Find where the given text appears and provide that cell's center as (x, y) coordinate. 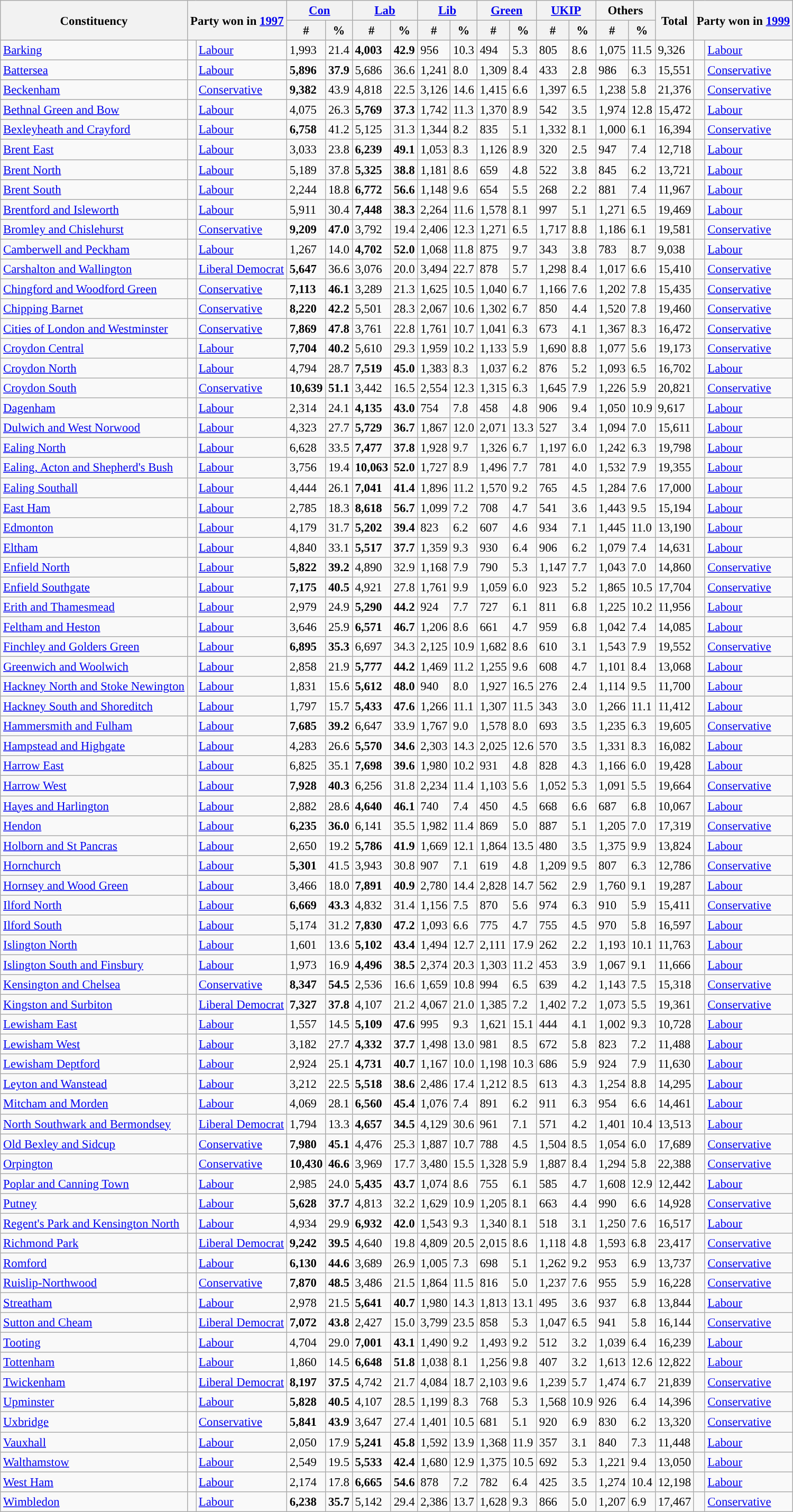
1,040 (493, 289)
1,831 (306, 686)
433 (552, 70)
6,256 (371, 786)
35.7 (339, 1501)
1,370 (493, 110)
3.4 (582, 428)
2,264 (434, 209)
Beckenham (94, 90)
31.8 (404, 786)
910 (612, 905)
18.0 (339, 885)
5,729 (371, 428)
Chipping Barnet (94, 309)
5,769 (371, 110)
869 (493, 826)
20,821 (675, 388)
37.3 (404, 110)
970 (612, 925)
887 (552, 826)
29.4 (404, 1501)
1,148 (434, 189)
14,860 (675, 567)
Vauxhall (94, 1442)
11.3 (464, 110)
Croydon North (94, 369)
4.0 (582, 468)
5,517 (371, 547)
3,756 (306, 468)
1,221 (612, 1462)
Romford (94, 1263)
Tottenham (94, 1362)
UKIP (566, 11)
5,325 (371, 170)
46.7 (404, 627)
31.2 (339, 925)
19,361 (675, 1005)
Orpington (94, 1163)
2,303 (434, 746)
807 (612, 865)
1,133 (493, 349)
Brentford and Isleworth (94, 209)
5,202 (371, 527)
1,103 (493, 786)
672 (552, 1044)
19,460 (675, 309)
6,560 (371, 1104)
5,301 (306, 865)
453 (552, 965)
19,605 (675, 726)
26.3 (339, 110)
997 (552, 209)
24.0 (339, 1184)
1,326 (493, 448)
6,648 (371, 1362)
36.7 (404, 428)
17,319 (675, 826)
15.5 (464, 1163)
1,075 (612, 50)
1,592 (434, 1442)
480 (552, 846)
12.0 (464, 428)
816 (493, 1283)
Harrow West (94, 786)
1,682 (493, 647)
21.4 (339, 50)
7,113 (306, 289)
262 (552, 945)
542 (552, 110)
16,597 (675, 925)
11,630 (675, 1064)
10.8 (464, 985)
Hornchurch (94, 865)
19,552 (675, 647)
22,388 (675, 1163)
North Southwark and Bermondsey (94, 1124)
1,094 (612, 428)
7,327 (306, 1005)
35.1 (339, 766)
54.6 (404, 1482)
28.6 (339, 806)
11,488 (675, 1044)
30.8 (404, 865)
1,402 (552, 1005)
3.9 (582, 965)
768 (493, 1402)
19,664 (675, 786)
619 (493, 865)
Old Bexley and Sidcup (94, 1144)
16,228 (675, 1283)
875 (493, 249)
1,443 (612, 508)
West Ham (94, 1482)
37.9 (339, 70)
673 (552, 328)
Richmond Park (94, 1243)
1,294 (612, 1163)
Tooting (94, 1343)
6,628 (306, 448)
1,197 (552, 448)
681 (493, 1422)
33.1 (339, 547)
Hackney North and Stoke Newington (94, 686)
7,041 (371, 488)
1,002 (612, 1024)
21.0 (464, 1005)
2,650 (306, 846)
1,867 (434, 428)
9,038 (675, 249)
2,785 (306, 508)
15,611 (675, 428)
3,289 (371, 289)
4,075 (306, 110)
Hornsey and Wood Green (94, 885)
1,262 (552, 1263)
20.3 (464, 965)
1,076 (434, 1104)
3,033 (306, 150)
811 (552, 607)
14,396 (675, 1402)
1,037 (493, 369)
4,921 (371, 587)
15,551 (675, 70)
959 (552, 627)
1,532 (612, 468)
1,156 (434, 905)
40.3 (339, 786)
12,718 (675, 150)
4,179 (306, 527)
407 (552, 1362)
19,581 (675, 229)
1,114 (612, 686)
2.4 (582, 686)
Ilford South (94, 925)
4,003 (371, 50)
Hayes and Harlington (94, 806)
44.6 (339, 1263)
522 (552, 170)
Lewisham West (94, 1044)
1,331 (612, 746)
692 (552, 1462)
43.4 (404, 945)
1,050 (612, 408)
13,824 (675, 846)
607 (493, 527)
7,477 (371, 448)
1,241 (434, 70)
1,344 (434, 130)
11.9 (523, 1442)
25.3 (404, 1144)
6,697 (371, 647)
13,320 (675, 1422)
994 (493, 985)
30.6 (464, 1124)
20.0 (404, 269)
8,618 (371, 508)
495 (552, 1303)
11.6 (464, 209)
775 (493, 925)
38.3 (404, 209)
25.1 (339, 1064)
13,737 (675, 1263)
2,103 (493, 1382)
38.8 (404, 170)
1,067 (612, 965)
Hammersmith and Fulham (94, 726)
1,593 (612, 1243)
21,839 (675, 1382)
907 (434, 865)
2.5 (582, 150)
850 (552, 309)
Green (506, 11)
10.0 (464, 1064)
1,570 (493, 488)
6,130 (306, 1263)
891 (493, 1104)
4,283 (306, 746)
16.9 (339, 965)
17.8 (339, 1482)
4.6 (523, 527)
21.9 (339, 667)
5,686 (371, 70)
Bethnal Green and Bow (94, 110)
1,794 (306, 1124)
4,818 (371, 90)
541 (552, 508)
Upminster (94, 1402)
15.0 (404, 1323)
1,993 (306, 50)
5,610 (371, 349)
1,073 (612, 1005)
34.3 (404, 647)
2,985 (306, 1184)
5,647 (306, 269)
3,466 (306, 885)
781 (552, 468)
1,717 (552, 229)
570 (552, 746)
5,822 (306, 567)
5,570 (371, 746)
19,173 (675, 349)
1,307 (493, 707)
3,689 (371, 1263)
3,182 (306, 1044)
450 (493, 806)
947 (612, 150)
28.7 (339, 369)
4,890 (371, 567)
5,786 (371, 846)
5,911 (306, 209)
14,461 (675, 1104)
1,059 (493, 587)
1,767 (434, 726)
613 (552, 1084)
1,255 (493, 667)
Enfield Southgate (94, 587)
Hendon (94, 826)
4,444 (306, 488)
3.0 (582, 707)
805 (552, 50)
10,430 (306, 1163)
2,374 (434, 965)
16,394 (675, 130)
4,067 (434, 1005)
527 (552, 428)
16,702 (675, 369)
Party won in 1997 (237, 20)
42.0 (404, 1223)
19,428 (675, 766)
518 (552, 1223)
6,665 (371, 1482)
9,242 (306, 1243)
54.5 (339, 985)
Lewisham Deptford (94, 1064)
1,099 (434, 508)
1,690 (552, 349)
10.1 (642, 945)
Poplar and Canning Town (94, 1184)
15,194 (675, 508)
1,645 (552, 388)
4,323 (306, 428)
10,728 (675, 1024)
4,332 (371, 1044)
5,433 (371, 707)
5,125 (371, 130)
15.1 (523, 1024)
1,445 (612, 527)
4,476 (371, 1144)
43.8 (339, 1323)
1,038 (434, 1362)
1,982 (434, 826)
4,135 (371, 408)
276 (552, 686)
Hackney South and Shoreditch (94, 707)
727 (493, 607)
659 (493, 170)
10,063 (371, 468)
1,496 (493, 468)
5,501 (371, 309)
48.0 (404, 686)
Eltham (94, 547)
5,777 (371, 667)
13.5 (523, 846)
6,772 (371, 189)
7,891 (371, 885)
18.8 (339, 189)
46.6 (339, 1163)
22.7 (464, 269)
21,376 (675, 90)
953 (612, 1263)
840 (612, 1442)
17,704 (675, 587)
Enfield North (94, 567)
23,417 (675, 1243)
1,315 (493, 388)
38.5 (404, 965)
27.8 (404, 587)
986 (612, 70)
1,498 (434, 1044)
15,318 (675, 985)
2,174 (306, 1482)
33.9 (404, 726)
37.5 (339, 1382)
2,828 (493, 885)
32.9 (404, 567)
7,869 (306, 328)
1,332 (552, 130)
28.3 (404, 309)
7,685 (306, 726)
585 (552, 1184)
Ilford North (94, 905)
11,967 (675, 189)
1,621 (493, 1024)
45.4 (404, 1104)
7,704 (306, 349)
14,085 (675, 627)
1,039 (612, 1343)
1,206 (434, 627)
937 (612, 1303)
2,882 (306, 806)
Kensington and Chelsea (94, 985)
931 (493, 766)
320 (552, 150)
11,666 (675, 965)
5,841 (306, 1422)
5,174 (306, 925)
8,220 (306, 309)
1,237 (552, 1283)
10,067 (675, 806)
1,973 (306, 965)
4,069 (306, 1104)
4,840 (306, 547)
1,284 (612, 488)
1,235 (612, 726)
995 (434, 1024)
Battersea (94, 70)
5,518 (371, 1084)
Cities of London and Westminster (94, 328)
866 (552, 1501)
41.9 (404, 846)
7,698 (371, 766)
11.0 (642, 527)
9,617 (675, 408)
6,571 (371, 627)
1,613 (612, 1362)
19.2 (339, 846)
34.6 (404, 746)
2,314 (306, 408)
Dagenham (94, 408)
19,287 (675, 885)
1,629 (434, 1204)
45.1 (339, 1144)
14.6 (464, 90)
2,406 (434, 229)
1,298 (552, 269)
Twickenham (94, 1382)
17.7 (404, 1163)
4,702 (371, 249)
31.7 (339, 527)
754 (434, 408)
981 (493, 1044)
30.4 (339, 209)
7,928 (306, 786)
920 (552, 1422)
765 (552, 488)
3,486 (371, 1283)
7,980 (306, 1144)
10,639 (306, 388)
876 (552, 369)
708 (493, 508)
12,442 (675, 1184)
961 (493, 1124)
23.5 (464, 1323)
11,448 (675, 1442)
Croydon South (94, 388)
Mitcham and Morden (94, 1104)
5,533 (371, 1462)
25.9 (339, 627)
9,209 (306, 229)
1,054 (612, 1144)
26.1 (339, 488)
33.5 (339, 448)
4,704 (306, 1343)
1,267 (306, 249)
40.9 (404, 885)
788 (493, 1144)
1,168 (434, 567)
5,102 (371, 945)
3,647 (371, 1422)
2,924 (306, 1064)
1,860 (306, 1362)
Carshalton and Wallington (94, 269)
9.8 (523, 1362)
40.2 (339, 349)
1,193 (612, 945)
926 (612, 1402)
12,786 (675, 865)
42.9 (404, 50)
16,144 (675, 1323)
828 (552, 766)
1,493 (493, 1343)
Ealing Southall (94, 488)
9,382 (306, 90)
1,118 (552, 1243)
11,956 (675, 607)
663 (552, 1204)
48.5 (339, 1283)
17.4 (464, 1084)
955 (612, 1283)
47.8 (339, 328)
1,250 (612, 1223)
Croydon Central (94, 349)
8.7 (642, 249)
43.0 (404, 408)
1,608 (612, 1184)
47.0 (339, 229)
43.3 (339, 905)
Ruislip-Northwood (94, 1283)
5,896 (306, 70)
47.2 (404, 925)
13,190 (675, 527)
870 (493, 905)
19.8 (404, 1243)
13,721 (675, 170)
Sutton and Cheam (94, 1323)
11,412 (675, 707)
12.7 (464, 945)
974 (552, 905)
425 (552, 1482)
1,727 (434, 468)
Islington North (94, 945)
2,111 (493, 945)
2,067 (434, 309)
16,517 (675, 1223)
930 (493, 547)
16,472 (675, 328)
18.3 (339, 508)
1,927 (493, 686)
782 (493, 1482)
Lab (385, 11)
1,601 (306, 945)
3,494 (434, 269)
1,207 (612, 1501)
31.3 (404, 130)
45.8 (404, 1442)
2,978 (306, 1303)
5,435 (371, 1184)
11.8 (464, 249)
1,340 (493, 1223)
13.1 (523, 1303)
1,199 (434, 1402)
Erith and Thamesmead (94, 607)
1,202 (612, 289)
Uxbridge (94, 1422)
458 (493, 408)
24.9 (339, 607)
4,794 (306, 369)
Party won in 1999 (743, 20)
Feltham and Heston (94, 627)
3,212 (306, 1084)
1,625 (434, 289)
14.4 (464, 885)
698 (493, 1263)
26.6 (339, 746)
4,809 (434, 1243)
1,068 (434, 249)
9.0 (464, 726)
2.9 (582, 885)
686 (552, 1064)
6,932 (371, 1223)
35.3 (339, 647)
12,198 (675, 1482)
5,628 (306, 1204)
1,254 (612, 1084)
24.1 (339, 408)
911 (552, 1104)
15,472 (675, 110)
1,974 (612, 110)
2,050 (306, 1442)
38.6 (404, 1084)
1,865 (612, 587)
Regent's Park and Kensington North (94, 1223)
940 (434, 686)
5,241 (371, 1442)
19,355 (675, 468)
Walthamstow (94, 1462)
13.7 (464, 1501)
1,568 (552, 1402)
661 (493, 627)
740 (434, 806)
1,415 (493, 90)
3,761 (371, 328)
2,486 (434, 1084)
1,147 (552, 567)
5,109 (371, 1024)
16,082 (675, 746)
35.5 (404, 826)
6,669 (306, 905)
15,410 (675, 269)
444 (552, 1024)
56.6 (404, 189)
41.4 (404, 488)
6,758 (306, 130)
2,780 (434, 885)
4,934 (306, 1223)
7,830 (371, 925)
Islington South and Finsbury (94, 965)
1,212 (493, 1084)
2,536 (371, 985)
Brent North (94, 170)
17,000 (675, 488)
1,239 (552, 1382)
881 (612, 189)
21.3 (404, 289)
Harrow East (94, 766)
1,143 (612, 985)
3,076 (371, 269)
8,197 (306, 1382)
Constituency (94, 20)
7,448 (371, 209)
1,041 (493, 328)
Leyton and Wanstead (94, 1084)
3,480 (434, 1163)
4,731 (371, 1064)
4,657 (371, 1124)
1,042 (612, 627)
Con (319, 11)
1,659 (434, 985)
12.8 (642, 110)
1,074 (434, 1184)
610 (552, 647)
830 (612, 1422)
654 (493, 189)
1,303 (493, 965)
6,895 (306, 647)
1,091 (612, 786)
Barking (94, 50)
41.2 (339, 130)
1,628 (493, 1501)
5,290 (371, 607)
1,053 (434, 150)
1,959 (434, 349)
1,242 (612, 448)
1,000 (612, 130)
1,669 (434, 846)
13.9 (464, 1442)
954 (612, 1104)
45.0 (404, 369)
Hampstead and Highgate (94, 746)
845 (612, 170)
13,050 (675, 1462)
4,129 (434, 1124)
1,047 (552, 1323)
1,928 (434, 448)
13.0 (464, 1044)
39.6 (404, 766)
1,469 (434, 667)
Greenwich and Woolwich (94, 667)
2,427 (371, 1323)
687 (612, 806)
7,870 (306, 1283)
3,799 (434, 1323)
1,186 (612, 229)
Edmonton (94, 527)
1,225 (612, 607)
56.7 (404, 508)
7,519 (371, 369)
20.5 (464, 1243)
1,309 (493, 70)
693 (552, 726)
1,359 (434, 547)
11,700 (675, 686)
1,043 (612, 567)
668 (552, 806)
39.5 (339, 1243)
3,646 (306, 627)
Camberwell and Peckham (94, 249)
Brent East (94, 150)
Ealing North (94, 448)
512 (552, 1343)
29.3 (404, 349)
14.0 (339, 249)
1,126 (493, 150)
27.4 (404, 1422)
956 (434, 50)
1,504 (552, 1144)
15,435 (675, 289)
1,017 (612, 269)
562 (552, 885)
14,295 (675, 1084)
14,928 (675, 1204)
268 (552, 189)
Holborn and St Pancras (94, 846)
790 (493, 567)
1,256 (493, 1362)
15,411 (675, 905)
41.5 (339, 865)
3,126 (434, 90)
1,302 (493, 309)
3,969 (371, 1163)
835 (493, 130)
Lewisham East (94, 1024)
12,822 (675, 1362)
28.1 (339, 1104)
571 (552, 1124)
Streatham (94, 1303)
21.7 (404, 1382)
1,490 (434, 1343)
Kingston and Surbiton (94, 1005)
2,025 (493, 746)
28.5 (404, 1402)
11,763 (675, 945)
1,052 (552, 786)
19,469 (675, 209)
Dulwich and West Norwood (94, 428)
608 (552, 667)
14,631 (675, 547)
17,467 (675, 1501)
Bromley and Chislehurst (94, 229)
9,326 (675, 50)
1,494 (434, 945)
32.2 (404, 1204)
13,844 (675, 1303)
639 (552, 985)
51.1 (339, 388)
5,142 (371, 1501)
934 (552, 527)
51.8 (404, 1362)
8,347 (306, 985)
16.6 (404, 985)
4,496 (371, 965)
8.2 (464, 130)
2,015 (493, 1243)
858 (493, 1323)
7,072 (306, 1323)
23.8 (339, 150)
3,442 (371, 388)
1,328 (493, 1163)
6,141 (371, 826)
42.2 (339, 309)
2,125 (434, 647)
4,813 (371, 1204)
Bexleyheath and Crayford (94, 130)
1,397 (552, 90)
13.6 (339, 945)
12.1 (464, 846)
6,238 (306, 1501)
1,209 (552, 865)
14.7 (523, 885)
31.4 (404, 905)
Chingford and Woodford Green (94, 289)
1,079 (612, 547)
923 (552, 587)
1,813 (493, 1303)
17,689 (675, 1144)
1,367 (612, 328)
4,742 (371, 1382)
1,474 (612, 1382)
5,828 (306, 1402)
1,383 (434, 369)
Lib (447, 11)
2,244 (306, 189)
Others (625, 11)
7,001 (371, 1343)
783 (612, 249)
Finchley and Golders Green (94, 647)
2,071 (493, 428)
357 (552, 1442)
15.6 (339, 686)
16,239 (675, 1343)
6,647 (371, 726)
Putney (94, 1204)
4,084 (434, 1382)
1,385 (493, 1005)
East Ham (94, 508)
2,979 (306, 607)
39.4 (404, 527)
1,101 (612, 667)
Total (675, 20)
7,175 (306, 587)
19.5 (339, 1462)
15.7 (339, 707)
1,274 (612, 1482)
43.7 (404, 1184)
3,792 (371, 229)
5,189 (306, 170)
1,198 (493, 1064)
49.1 (404, 150)
1,368 (493, 1442)
1,520 (612, 309)
18.7 (464, 1382)
1,742 (434, 110)
29.9 (339, 1223)
21.2 (404, 1005)
1,167 (434, 1064)
1,077 (612, 349)
1,226 (612, 388)
2,554 (434, 388)
19,798 (675, 448)
22.8 (404, 328)
43.1 (404, 1343)
1,238 (612, 90)
1,181 (434, 170)
6,235 (306, 826)
6,239 (371, 150)
10.6 (464, 309)
2,234 (434, 786)
5,612 (371, 686)
941 (612, 1323)
2,858 (306, 667)
42.4 (404, 1462)
29.0 (339, 1343)
2,549 (306, 1462)
494 (493, 50)
2.8 (582, 70)
990 (612, 1204)
6,825 (306, 766)
1,760 (612, 885)
1,680 (434, 1462)
2,386 (434, 1501)
3,943 (371, 865)
34.5 (404, 1124)
13,513 (675, 1124)
Ealing, Acton and Shepherd's Bush (94, 468)
26.9 (404, 1263)
1,797 (306, 707)
4,832 (371, 905)
13,068 (675, 667)
Brent South (94, 189)
5,641 (371, 1303)
36.0 (339, 826)
1,557 (306, 1024)
Wimbledon (94, 1501)
1,005 (434, 1263)
1,896 (434, 488)
